Search for the cell housing the specified text and yield its [X, Y] center coordinate. 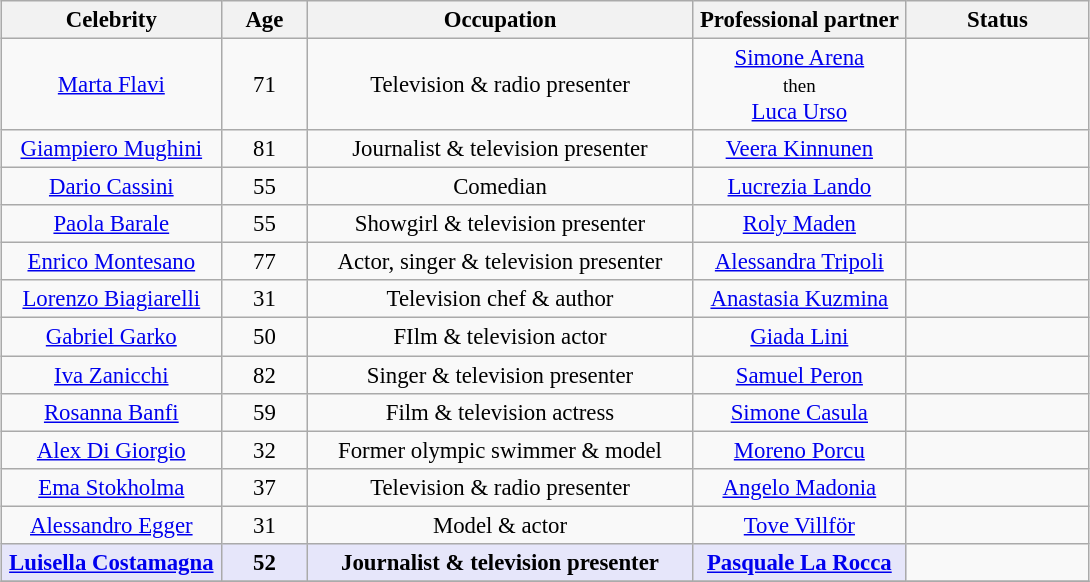
Veera Kinnunen [800, 149]
Tove Villför [800, 525]
81 [265, 149]
Angelo Madonia [800, 487]
Iva Zanicchi [112, 375]
Samuel Peron [800, 375]
Age [265, 20]
Simone Casula [800, 412]
52 [265, 562]
Lorenzo Biagiarelli [112, 299]
Giada Lini [800, 337]
Celebrity [112, 20]
Professional partner [800, 20]
77 [265, 262]
Television chef & author [500, 299]
Alessandro Egger [112, 525]
Lucrezia Lando [800, 187]
Giampiero Mughini [112, 149]
59 [265, 412]
Enrico Montesano [112, 262]
Luisella Costamagna [112, 562]
Gabriel Garko [112, 337]
71 [265, 84]
Actor, singer & television presenter [500, 262]
Alessandra Tripoli [800, 262]
Comedian [500, 187]
Pasquale La Rocca [800, 562]
Dario Cassini [112, 187]
37 [265, 487]
Former olympic swimmer & model [500, 450]
Anastasia Kuzmina [800, 299]
Status [998, 20]
Marta Flavi [112, 84]
32 [265, 450]
Singer & television presenter [500, 375]
82 [265, 375]
Alex Di Giorgio [112, 450]
50 [265, 337]
Roly Maden [800, 224]
Film & television actress [500, 412]
Moreno Porcu [800, 450]
Simone ArenathenLuca Urso [800, 84]
Showgirl & television presenter [500, 224]
Paola Barale [112, 224]
FIlm & television actor [500, 337]
Rosanna Banfi [112, 412]
Occupation [500, 20]
Model & actor [500, 525]
Ema Stokholma [112, 487]
